Capture the cell that displays the provided text and extract its [x, y] central coordinate. 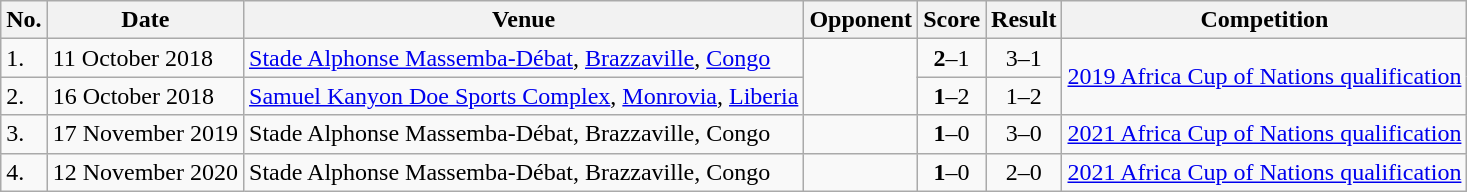
No. [24, 20]
2019 Africa Cup of Nations qualification [1264, 77]
2. [24, 96]
2–0 [1024, 172]
Date [145, 20]
12 November 2020 [145, 172]
4. [24, 172]
3–0 [1024, 134]
11 October 2018 [145, 58]
17 November 2019 [145, 134]
16 October 2018 [145, 96]
Opponent [861, 20]
Samuel Kanyon Doe Sports Complex, Monrovia, Liberia [524, 96]
Competition [1264, 20]
3. [24, 134]
3–1 [1024, 58]
Score [952, 20]
2–1 [952, 58]
Result [1024, 20]
1. [24, 58]
Venue [524, 20]
